Scan for the cell matching the given text and deliver its [X, Y] coordinate at center. 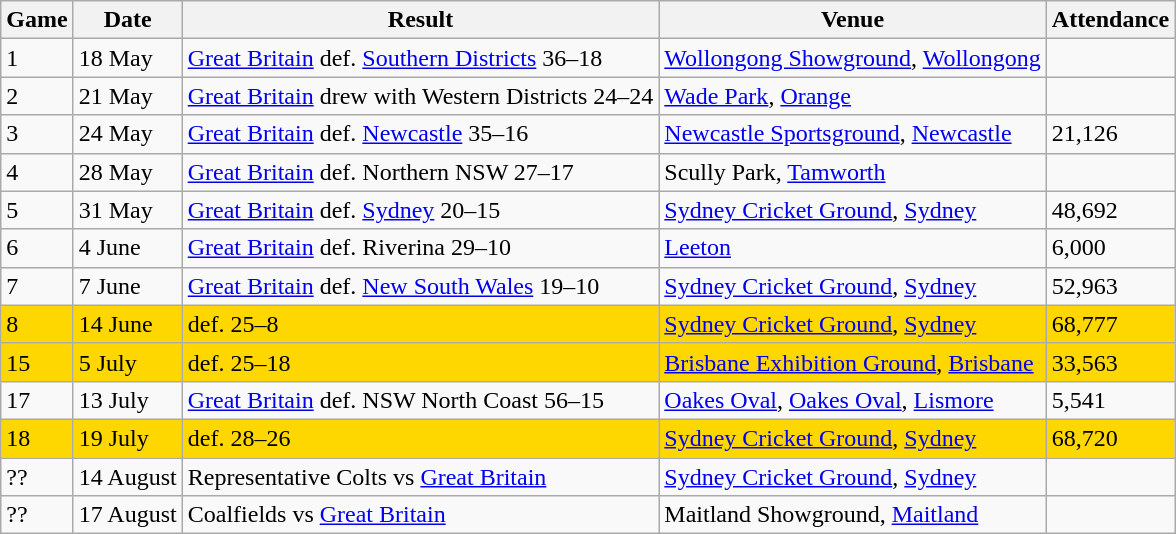
Great Britain def. Southern Districts 36–18 [420, 58]
48,692 [1110, 210]
Venue [852, 20]
17 August [128, 515]
21 May [128, 96]
Newcastle Sportsground, Newcastle [852, 134]
14 June [128, 324]
Great Britain def. New South Wales 19–10 [420, 286]
19 July [128, 438]
33,563 [1110, 362]
18 May [128, 58]
Great Britain drew with Western Districts 24–24 [420, 96]
4 June [128, 248]
Maitland Showground, Maitland [852, 515]
3 [37, 134]
Great Britain def. Northern NSW 27–17 [420, 172]
68,777 [1110, 324]
Date [128, 20]
6 [37, 248]
14 August [128, 477]
6,000 [1110, 248]
21,126 [1110, 134]
Great Britain def. Newcastle 35–16 [420, 134]
Oakes Oval, Oakes Oval, Lismore [852, 400]
Leeton [852, 248]
Coalfields vs Great Britain [420, 515]
Great Britain def. Sydney 20–15 [420, 210]
68,720 [1110, 438]
def. 25–18 [420, 362]
Brisbane Exhibition Ground, Brisbane [852, 362]
13 July [128, 400]
52,963 [1110, 286]
8 [37, 324]
5 [37, 210]
def. 25–8 [420, 324]
17 [37, 400]
Attendance [1110, 20]
Scully Park, Tamworth [852, 172]
Great Britain def. NSW North Coast 56–15 [420, 400]
Great Britain def. Riverina 29–10 [420, 248]
5 July [128, 362]
15 [37, 362]
18 [37, 438]
28 May [128, 172]
1 [37, 58]
5,541 [1110, 400]
Result [420, 20]
def. 28–26 [420, 438]
Representative Colts vs Great Britain [420, 477]
31 May [128, 210]
4 [37, 172]
7 June [128, 286]
Wollongong Showground, Wollongong [852, 58]
Wade Park, Orange [852, 96]
2 [37, 96]
Game [37, 20]
7 [37, 286]
24 May [128, 134]
